Extract the (X, Y) coordinate from the center of the cell holding the provided text.  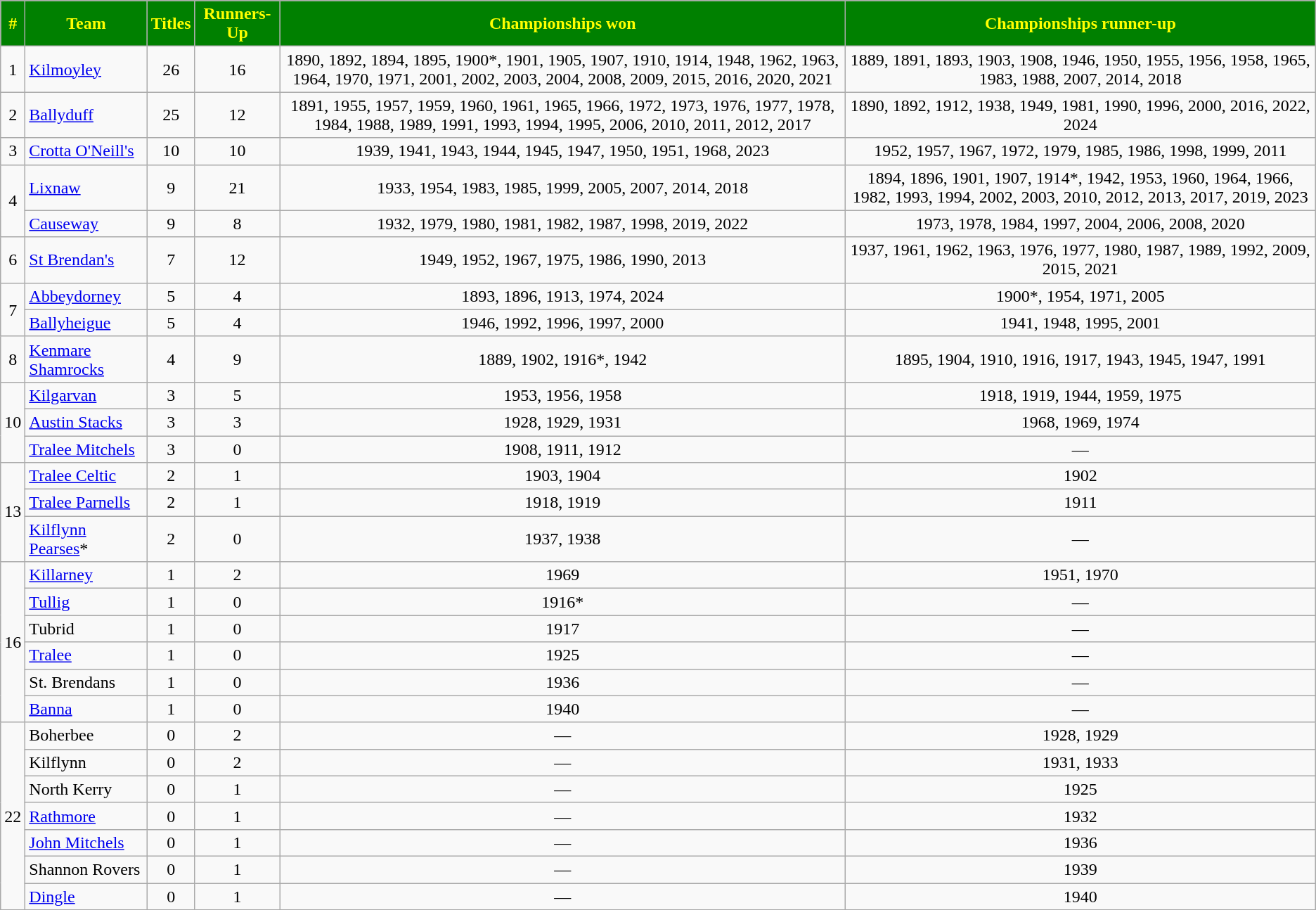
1951, 1970 (1081, 575)
1918, 1919, 1944, 1959, 1975 (1081, 395)
Abbeydorney (86, 296)
Championships won (562, 24)
Ballyduff (86, 115)
1937, 1938 (562, 539)
Tralee Celtic (86, 476)
1908, 1911, 1912 (562, 449)
Kilgarvan (86, 395)
Killarney (86, 575)
1911 (1081, 503)
1916* (562, 602)
1928, 1929 (1081, 736)
Kilflynn (86, 762)
Runners-Up (238, 24)
Shannon Rovers (86, 869)
St. Brendans (86, 682)
1893, 1896, 1913, 1974, 2024 (562, 296)
Kilmoyley (86, 69)
Tralee Parnells (86, 503)
25 (171, 115)
1946, 1992, 1996, 1997, 2000 (562, 323)
Austin Stacks (86, 422)
26 (171, 69)
Team (86, 24)
Tralee Mitchels (86, 449)
1937, 1961, 1962, 1963, 1976, 1977, 1980, 1987, 1989, 1992, 2009, 2015, 2021 (1081, 260)
1949, 1952, 1967, 1975, 1986, 1990, 2013 (562, 260)
6 (13, 260)
1894, 1896, 1901, 1907, 1914*, 1942, 1953, 1960, 1964, 1966, 1982, 1993, 1994, 2002, 2003, 2010, 2012, 2013, 2017, 2019, 2023 (1081, 187)
Causeway (86, 224)
Tralee (86, 655)
John Mitchels (86, 842)
1969 (562, 575)
St Brendan's (86, 260)
1968, 1969, 1974 (1081, 422)
1903, 1904 (562, 476)
1939, 1941, 1943, 1944, 1945, 1947, 1950, 1951, 1968, 2023 (562, 151)
Kenmare Shamrocks (86, 359)
Boherbee (86, 736)
1889, 1891, 1893, 1903, 1908, 1946, 1950, 1955, 1956, 1958, 1965, 1983, 1988, 2007, 2014, 2018 (1081, 69)
1939 (1081, 869)
13 (13, 512)
22 (13, 816)
1895, 1904, 1910, 1916, 1917, 1943, 1945, 1947, 1991 (1081, 359)
1973, 1978, 1984, 1997, 2004, 2006, 2008, 2020 (1081, 224)
1900*, 1954, 1971, 2005 (1081, 296)
Championships runner-up (1081, 24)
1891, 1955, 1957, 1959, 1960, 1961, 1965, 1966, 1972, 1973, 1976, 1977, 1978, 1984, 1988, 1989, 1991, 1993, 1994, 1995, 2006, 2010, 2011, 2012, 2017 (562, 115)
1952, 1957, 1967, 1972, 1979, 1985, 1986, 1998, 1999, 2011 (1081, 151)
1941, 1948, 1995, 2001 (1081, 323)
Crotta O'Neill's (86, 151)
# (13, 24)
Kilflynn Pearses* (86, 539)
Dingle (86, 897)
1932 (1081, 816)
1917 (562, 629)
Lixnaw (86, 187)
North Kerry (86, 789)
Titles (171, 24)
1890, 1892, 1912, 1938, 1949, 1981, 1990, 1996, 2000, 2016, 2022, 2024 (1081, 115)
Banna (86, 709)
Ballyheigue (86, 323)
1928, 1929, 1931 (562, 422)
21 (238, 187)
1931, 1933 (1081, 762)
1953, 1956, 1958 (562, 395)
1933, 1954, 1983, 1985, 1999, 2005, 2007, 2014, 2018 (562, 187)
1932, 1979, 1980, 1981, 1982, 1987, 1998, 2019, 2022 (562, 224)
Tullig (86, 602)
1918, 1919 (562, 503)
Rathmore (86, 816)
1902 (1081, 476)
Tubrid (86, 629)
1889, 1902, 1916*, 1942 (562, 359)
